Pinpoint the cell where the given text exists, returning its (X, Y) midpoint coordinate. 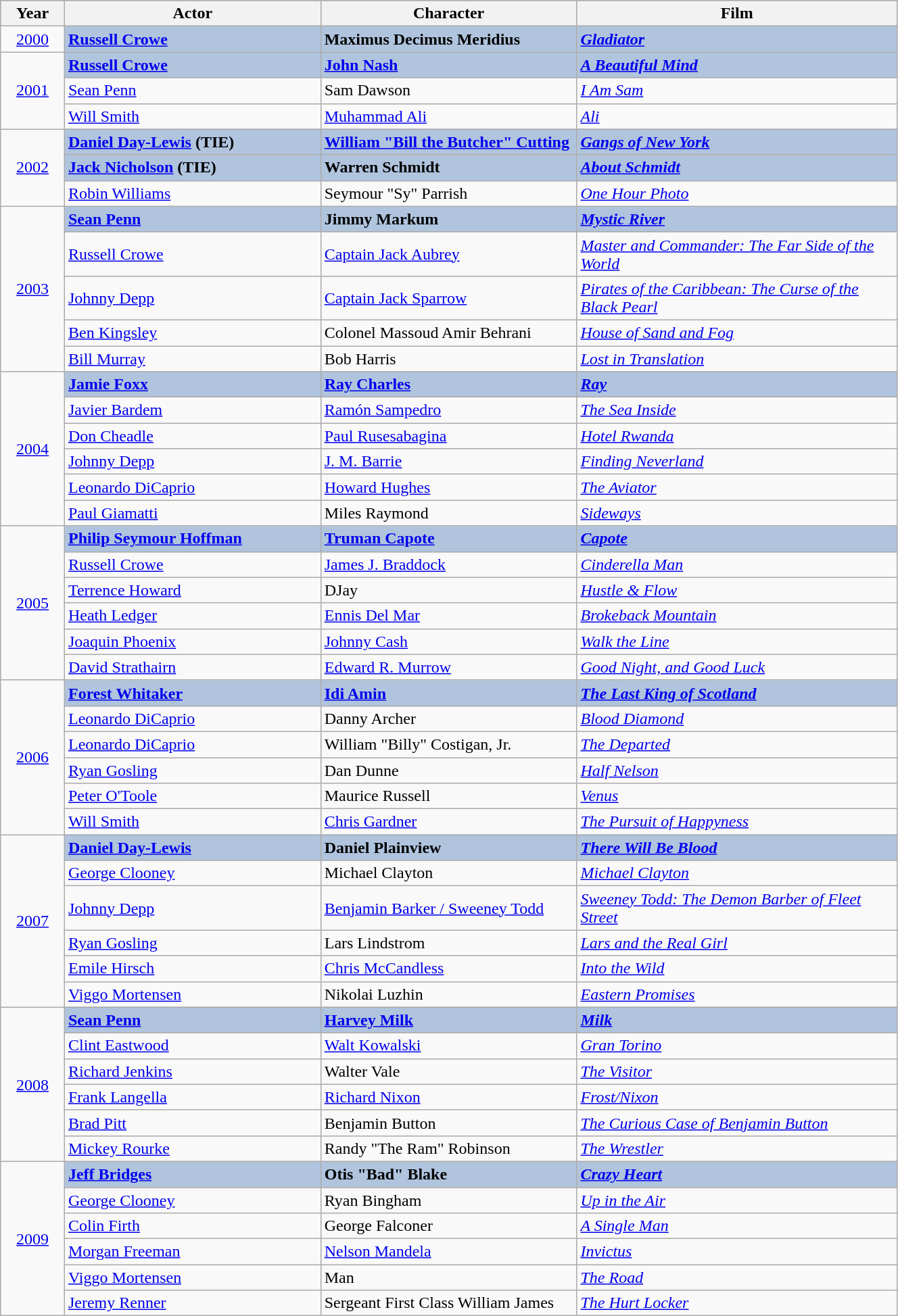
Walt Kowalski (449, 1046)
The Pursuit of Happyness (737, 822)
Eastern Promises (737, 994)
Benjamin Barker / Sweeney Todd (449, 908)
A Single Man (737, 1226)
The Hurt Locker (737, 1303)
Harvey Milk (449, 1020)
Sideways (737, 513)
Invictus (737, 1252)
Nikolai Luzhin (449, 994)
2008 (32, 1084)
David Strathairn (192, 667)
Chris McCandless (449, 969)
Benjamin Button (449, 1123)
2000 (32, 39)
Captain Jack Aubrey (449, 254)
A Beautiful Mind (737, 65)
Robin Williams (192, 193)
Clint Eastwood (192, 1046)
Ray (737, 385)
I Am Sam (737, 91)
Capote (737, 539)
Colin Firth (192, 1226)
Nelson Mandela (449, 1252)
Peter O'Toole (192, 796)
Sam Dawson (449, 91)
Paul Rusesabagina (449, 436)
Javier Bardem (192, 410)
Lars and the Real Girl (737, 943)
Otis "Bad" Blake (449, 1174)
Sweeney Todd: The Demon Barber of Fleet Street (737, 908)
Idi Amin (449, 693)
Dan Dunne (449, 770)
Mystic River (737, 219)
Walter Vale (449, 1071)
James J. Braddock (449, 564)
Ennis Del Mar (449, 616)
William "Bill the Butcher" Cutting (449, 142)
Jeremy Renner (192, 1303)
Morgan Freeman (192, 1252)
Blood Diamond (737, 718)
Howard Hughes (449, 487)
Emile Hirsch (192, 969)
Jamie Foxx (192, 385)
2007 (32, 921)
Maurice Russell (449, 796)
Character (449, 14)
Maximus Decimus Meridius (449, 39)
About Schmidt (737, 168)
Walk the Line (737, 641)
Heath Ledger (192, 616)
Paul Giamatti (192, 513)
Hotel Rwanda (737, 436)
Master and Commander: The Far Side of the World (737, 254)
Miles Raymond (449, 513)
Brokeback Mountain (737, 616)
Daniel Day-Lewis (192, 848)
2001 (32, 91)
The Curious Case of Benjamin Button (737, 1123)
Muhammad Ali (449, 116)
Joaquin Phoenix (192, 641)
Half Nelson (737, 770)
One Hour Photo (737, 193)
The Wrestler (737, 1148)
Milk (737, 1020)
Ryan Bingham (449, 1200)
The Departed (737, 744)
Venus (737, 796)
2004 (32, 449)
Brad Pitt (192, 1123)
Jimmy Markum (449, 219)
The Visitor (737, 1071)
Forest Whitaker (192, 693)
John Nash (449, 65)
Frost/Nixon (737, 1097)
2003 (32, 289)
Gran Torino (737, 1046)
Ben Kingsley (192, 333)
Richard Jenkins (192, 1071)
Seymour "Sy" Parrish (449, 193)
Gangs of New York (737, 142)
Actor (192, 14)
Finding Neverland (737, 462)
The Sea Inside (737, 410)
Up in the Air (737, 1200)
Daniel Plainview (449, 848)
Ali (737, 116)
Sergeant First Class William James (449, 1303)
Pirates of the Caribbean: The Curse of the Black Pearl (737, 297)
Captain Jack Sparrow (449, 297)
Good Night, and Good Luck (737, 667)
Cinderella Man (737, 564)
Crazy Heart (737, 1174)
Chris Gardner (449, 822)
The Aviator (737, 487)
Jack Nicholson (TIE) (192, 168)
Danny Archer (449, 718)
Lars Lindstrom (449, 943)
DJay (449, 590)
Ray Charles (449, 385)
Warren Schmidt (449, 168)
Colonel Massoud Amir Behrani (449, 333)
Daniel Day-Lewis (TIE) (192, 142)
Johnny Cash (449, 641)
Bill Murray (192, 359)
2005 (32, 603)
Philip Seymour Hoffman (192, 539)
2006 (32, 757)
The Road (737, 1277)
Ramón Sampedro (449, 410)
George Falconer (449, 1226)
Truman Capote (449, 539)
Don Cheadle (192, 436)
Bob Harris (449, 359)
Year (32, 14)
Mickey Rourke (192, 1148)
Film (737, 14)
Frank Langella (192, 1097)
Lost in Translation (737, 359)
Gladiator (737, 39)
Hustle & Flow (737, 590)
2002 (32, 168)
The Last King of Scotland (737, 693)
There Will Be Blood (737, 848)
2009 (32, 1238)
House of Sand and Fog (737, 333)
Edward R. Murrow (449, 667)
Terrence Howard (192, 590)
Man (449, 1277)
Richard Nixon (449, 1097)
Randy "The Ram" Robinson (449, 1148)
J. M. Barrie (449, 462)
William "Billy" Costigan, Jr. (449, 744)
Jeff Bridges (192, 1174)
Into the Wild (737, 969)
